Locate the cell with the specified text and output its (X, Y) center coordinate. 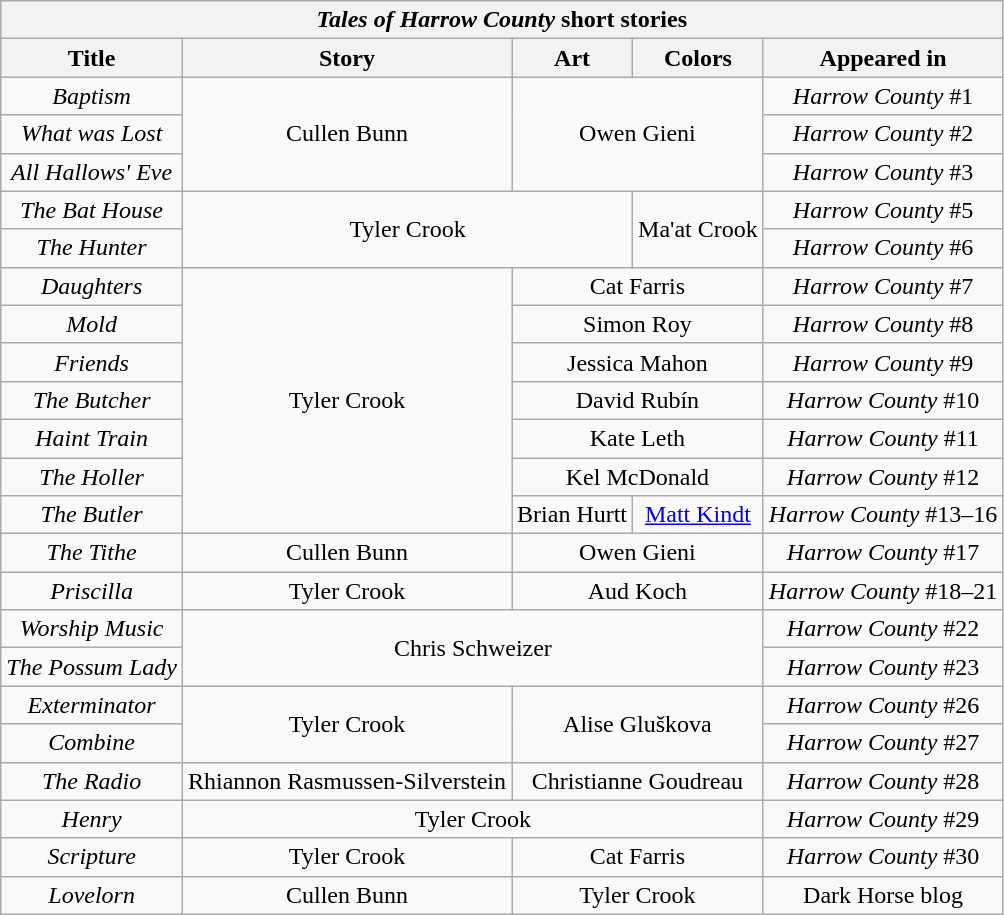
All Hallows' Eve (92, 172)
Harrow County #12 (883, 477)
Harrow County #2 (883, 134)
Brian Hurtt (572, 515)
Harrow County #18–21 (883, 591)
The Tithe (92, 553)
Dark Horse blog (883, 895)
Matt Kindt (698, 515)
Harrow County #11 (883, 438)
Chris Schweizer (472, 648)
Harrow County #5 (883, 210)
The Hunter (92, 248)
Harrow County #17 (883, 553)
Kate Leth (638, 438)
Harrow County #29 (883, 819)
Harrow County #1 (883, 96)
Art (572, 58)
The Holler (92, 477)
Harrow County #23 (883, 667)
Baptism (92, 96)
Priscilla (92, 591)
The Radio (92, 781)
Appeared in (883, 58)
Harrow County #9 (883, 362)
Harrow County #3 (883, 172)
Story (346, 58)
Ma'at Crook (698, 229)
Jessica Mahon (638, 362)
The Bat House (92, 210)
Harrow County #8 (883, 324)
Worship Music (92, 629)
Aud Koch (638, 591)
David Rubín (638, 400)
Friends (92, 362)
Harrow County #6 (883, 248)
Daughters (92, 286)
Colors (698, 58)
Exterminator (92, 705)
Harrow County #22 (883, 629)
Henry (92, 819)
Harrow County #30 (883, 857)
Simon Roy (638, 324)
Harrow County #27 (883, 743)
Christianne Goudreau (638, 781)
The Butler (92, 515)
Tales of Harrow County short stories (502, 20)
Combine (92, 743)
Harrow County #28 (883, 781)
Harrow County #26 (883, 705)
Haint Train (92, 438)
Kel McDonald (638, 477)
Harrow County #13–16 (883, 515)
Harrow County #10 (883, 400)
Alise Gluškova (638, 724)
Mold (92, 324)
Harrow County #7 (883, 286)
The Butcher (92, 400)
Scripture (92, 857)
The Possum Lady (92, 667)
Rhiannon Rasmussen-Silverstein (346, 781)
What was Lost (92, 134)
Title (92, 58)
Lovelorn (92, 895)
